For the text-containing cell, return its midpoint in [X, Y] coordinate format. 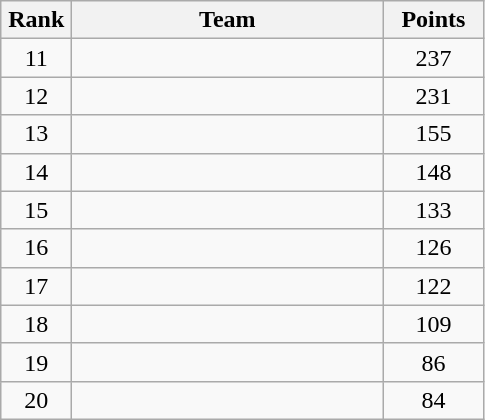
231 [434, 96]
133 [434, 210]
16 [36, 248]
13 [36, 134]
20 [36, 400]
237 [434, 58]
18 [36, 324]
84 [434, 400]
148 [434, 172]
122 [434, 286]
155 [434, 134]
12 [36, 96]
19 [36, 362]
17 [36, 286]
86 [434, 362]
11 [36, 58]
Rank [36, 20]
14 [36, 172]
Team [228, 20]
109 [434, 324]
15 [36, 210]
126 [434, 248]
Points [434, 20]
